Determine the (x, y) coordinate at the center of the cell enclosing the given text.  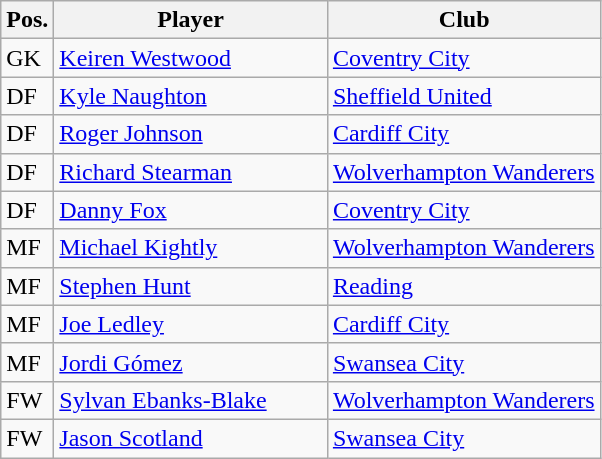
Joe Ledley (191, 324)
Stephen Hunt (191, 286)
Club (464, 20)
Jason Scotland (191, 438)
Keiren Westwood (191, 58)
GK (28, 58)
Jordi Gómez (191, 362)
Sylvan Ebanks-Blake (191, 400)
Pos. (28, 20)
Richard Stearman (191, 172)
Player (191, 20)
Sheffield United (464, 96)
Kyle Naughton (191, 96)
Danny Fox (191, 210)
Reading (464, 286)
Roger Johnson (191, 134)
Michael Kightly (191, 248)
